Capture the cell that displays the provided text and extract its (X, Y) central coordinate. 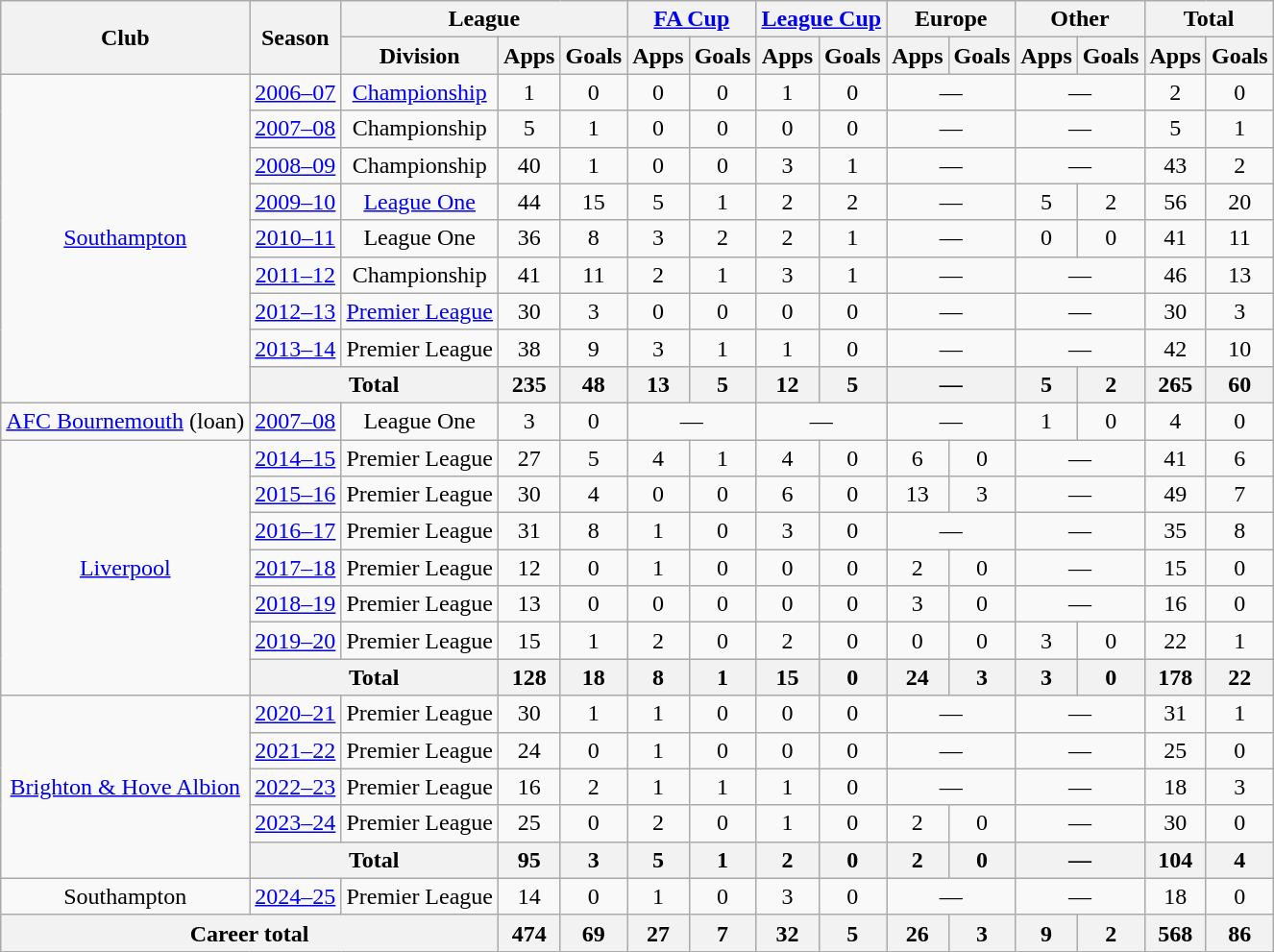
49 (1175, 495)
2016–17 (296, 531)
86 (1239, 933)
36 (529, 238)
Career total (250, 933)
32 (788, 933)
42 (1175, 348)
AFC Bournemouth (loan) (125, 421)
2012–13 (296, 311)
League (484, 19)
265 (1175, 384)
Division (420, 56)
Other (1080, 19)
10 (1239, 348)
178 (1175, 677)
14 (529, 896)
2006–07 (296, 92)
128 (529, 677)
2010–11 (296, 238)
Liverpool (125, 568)
2020–21 (296, 714)
46 (1175, 275)
104 (1175, 860)
Brighton & Hove Albion (125, 787)
Europe (951, 19)
56 (1175, 202)
2009–10 (296, 202)
2008–09 (296, 165)
48 (594, 384)
474 (529, 933)
568 (1175, 933)
60 (1239, 384)
69 (594, 933)
2014–15 (296, 458)
Season (296, 37)
35 (1175, 531)
2013–14 (296, 348)
40 (529, 165)
2017–18 (296, 568)
2019–20 (296, 641)
2015–16 (296, 495)
26 (918, 933)
43 (1175, 165)
2011–12 (296, 275)
League Cup (821, 19)
2022–23 (296, 787)
20 (1239, 202)
2021–22 (296, 750)
FA Cup (692, 19)
235 (529, 384)
Club (125, 37)
2024–25 (296, 896)
44 (529, 202)
38 (529, 348)
95 (529, 860)
2018–19 (296, 604)
2023–24 (296, 823)
